Return (x, y) of the center of cell containing provided text 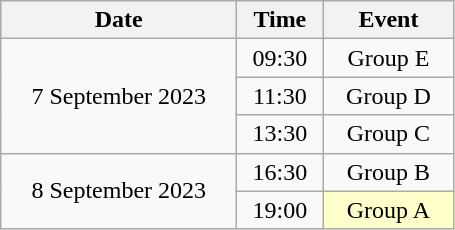
Time (280, 20)
8 September 2023 (119, 191)
Group E (388, 58)
09:30 (280, 58)
19:00 (280, 210)
Group A (388, 210)
7 September 2023 (119, 96)
13:30 (280, 134)
Date (119, 20)
Group C (388, 134)
11:30 (280, 96)
16:30 (280, 172)
Group B (388, 172)
Event (388, 20)
Group D (388, 96)
